Determine the [x, y] coordinate at the center of the cell enclosing the given text.  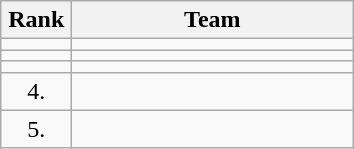
Team [212, 20]
4. [36, 91]
Rank [36, 20]
5. [36, 129]
